From the cell containing the given text, extract its center point as [X, Y] coordinate. 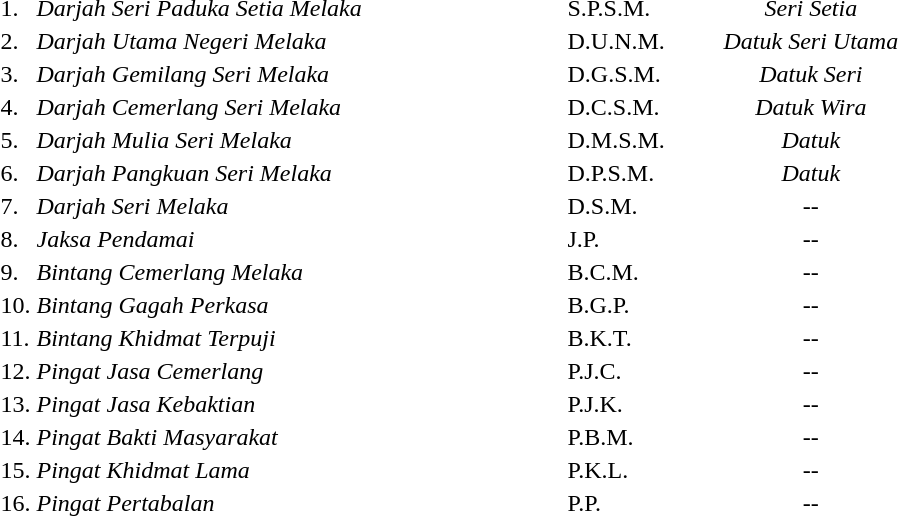
P.B.M. [642, 437]
Pingat Khidmat Lama [299, 470]
D.P.S.M. [642, 173]
Bintang Khidmat Terpuji [299, 338]
Pingat Jasa Kebaktian [299, 404]
Pingat Jasa Cemerlang [299, 371]
Darjah Seri Melaka [299, 206]
D.G.S.M. [642, 74]
Darjah Utama Negeri Melaka [299, 41]
P.J.K. [642, 404]
B.C.M. [642, 272]
D.U.N.M. [642, 41]
Bintang Gagah Perkasa [299, 305]
Pingat Bakti Masyarakat [299, 437]
D.S.M. [642, 206]
Jaksa Pendamai [299, 239]
Darjah Pangkuan Seri Melaka [299, 173]
Darjah Cemerlang Seri Melaka [299, 107]
Darjah Mulia Seri Melaka [299, 140]
D.M.S.M. [642, 140]
P.K.L. [642, 470]
Darjah Gemilang Seri Melaka [299, 74]
J.P. [642, 239]
B.K.T. [642, 338]
D.C.S.M. [642, 107]
Bintang Cemerlang Melaka [299, 272]
P.J.C. [642, 371]
B.G.P. [642, 305]
